From the cell containing the given text, extract its center point as (x, y) coordinate. 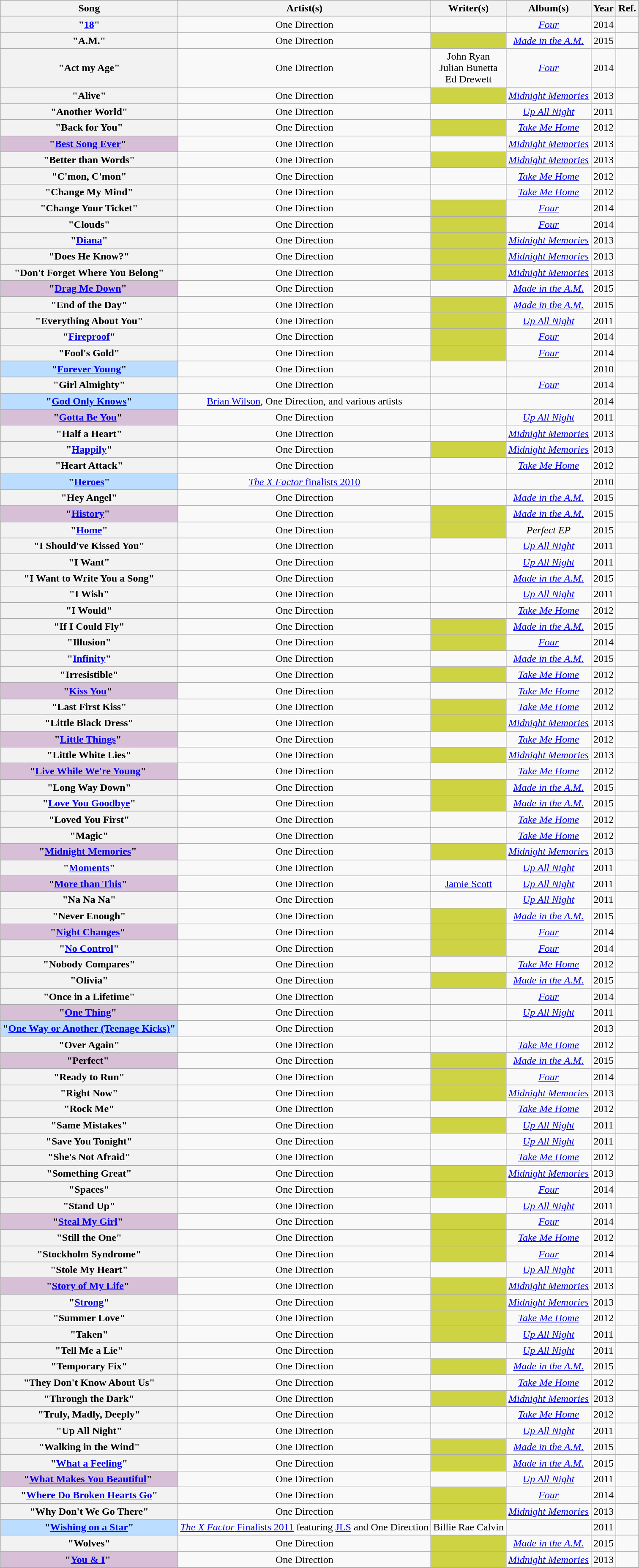
"Right Now" (89, 1093)
"Long Way Down" (89, 787)
"Midnight Memories" (89, 852)
Album(s) (549, 8)
"One Way or Another (Teenage Kicks)" (89, 1029)
"Taken" (89, 1334)
"Little White Lies" (89, 755)
"Back for You" (89, 128)
"Gotta Be You" (89, 417)
"Olivia" (89, 980)
"Diana" (89, 240)
"Stand Up" (89, 1205)
"Magic" (89, 836)
"Still the One" (89, 1237)
"Fireproof" (89, 337)
"Hey Angel" (89, 498)
The X Factor finalists 2010 (304, 481)
"Night Changes" (89, 932)
"Stole My Heart" (89, 1270)
"Forever Young" (89, 369)
"Over Again" (89, 1045)
"C'mon, C'mon" (89, 176)
Year (603, 8)
"Home" (89, 530)
"Steal My Girl" (89, 1221)
"Stockholm Syndrome" (89, 1254)
"Does He Know?" (89, 257)
"Never Enough" (89, 916)
Billie Rae Calvin (469, 1527)
"More than This" (89, 884)
"Illusion" (89, 642)
"Once in a Lifetime" (89, 996)
"Infinity" (89, 658)
Writer(s) (469, 8)
"Clouds" (89, 224)
"Act my Age" (89, 68)
"Drag Me Down" (89, 289)
"What a Feeling" (89, 1463)
"Half a Heart" (89, 433)
"Another World" (89, 112)
"Fool's Gold" (89, 353)
"I Want" (89, 562)
"Spaces" (89, 1189)
Ref. (627, 8)
"Story of My Life" (89, 1286)
"Something Great" (89, 1173)
"Same Mistakes" (89, 1125)
"No Control" (89, 948)
"Save You Tonight" (89, 1141)
"Love You Goodbye" (89, 803)
"Moments" (89, 868)
"Don't Forget Where You Belong" (89, 273)
"End of the Day" (89, 305)
"If I Could Fly" (89, 626)
"Truly, Madly, Deeply" (89, 1415)
"What Makes You Beautiful" (89, 1479)
"Heart Attack" (89, 465)
"Change Your Ticket" (89, 208)
"Everything About You" (89, 321)
"Through the Dark" (89, 1399)
"I Would" (89, 610)
Jamie Scott (469, 884)
"Better than Words" (89, 160)
"Na Na Na" (89, 900)
"Rock Me" (89, 1109)
Perfect EP (549, 530)
"Summer Love" (89, 1318)
"Strong" (89, 1302)
"I Should've Kissed You" (89, 546)
"God Only Knows" (89, 401)
"One Thing" (89, 1013)
"Up All Night" (89, 1431)
Brian Wilson, One Direction, and various artists (304, 401)
"Alive" (89, 96)
"Little Things" (89, 739)
"Live While We're Young" (89, 771)
Song (89, 8)
"Perfect" (89, 1061)
"Kiss You" (89, 691)
"Where Do Broken Hearts Go" (89, 1495)
"Temporary Fix" (89, 1366)
John RyanJulian BunettaEd Drewett (469, 68)
"Little Black Dress" (89, 723)
"She's Not Afraid" (89, 1157)
"Irresistible" (89, 675)
"History" (89, 514)
"Tell Me a Lie" (89, 1350)
"Heroes" (89, 481)
Artist(s) (304, 8)
"Best Song Ever" (89, 144)
"Nobody Compares" (89, 964)
"Last First Kiss" (89, 707)
"I Wish" (89, 594)
"Wishing on a Star" (89, 1527)
"18" (89, 25)
"Ready to Run" (89, 1077)
"Girl Almighty" (89, 385)
"Happily" (89, 449)
"Why Don't We Go There" (89, 1511)
"They Don't Know About Us" (89, 1382)
"I Want to Write You a Song" (89, 578)
"Change My Mind" (89, 192)
"A.M." (89, 41)
"You & I" (89, 1560)
The X Factor Finalists 2011 featuring JLS and One Direction (304, 1527)
"Walking in the Wind" (89, 1447)
"Wolves" (89, 1543)
"Loved You First" (89, 820)
